Detect which cell encompasses the target text, then output its (x, y) center coordinate. 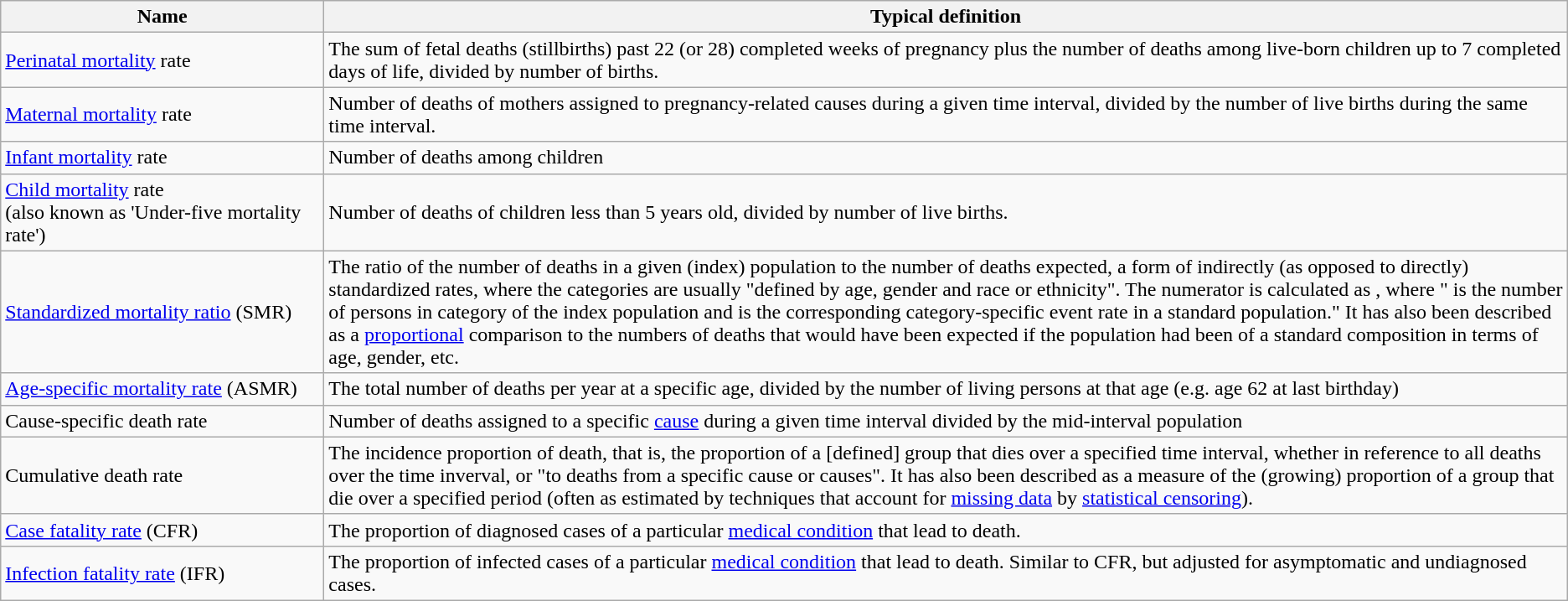
Infant mortality rate (162, 158)
Case fatality rate (CFR) (162, 530)
Infection fatality rate (IFR) (162, 573)
Name (162, 17)
Number of deaths assigned to a specific cause during a given time interval divided by the mid-interval population (946, 421)
Number of deaths among children (946, 158)
Typical definition (946, 17)
Cumulative death rate (162, 475)
The total number of deaths per year at a specific age, divided by the number of living persons at that age (e.g. age 62 at last birthday) (946, 389)
Cause-specific death rate (162, 421)
Standardized mortality ratio (SMR) (162, 312)
Number of deaths of children less than 5 years old, divided by number of live births. (946, 212)
Child mortality rate(also known as 'Under-five mortality rate') (162, 212)
Maternal mortality rate (162, 114)
Perinatal mortality rate (162, 60)
The proportion of diagnosed cases of a particular medical condition that lead to death. (946, 530)
Age-specific mortality rate (ASMR) (162, 389)
